Output the (X, Y) coordinate of the center of the cell containing the given text.  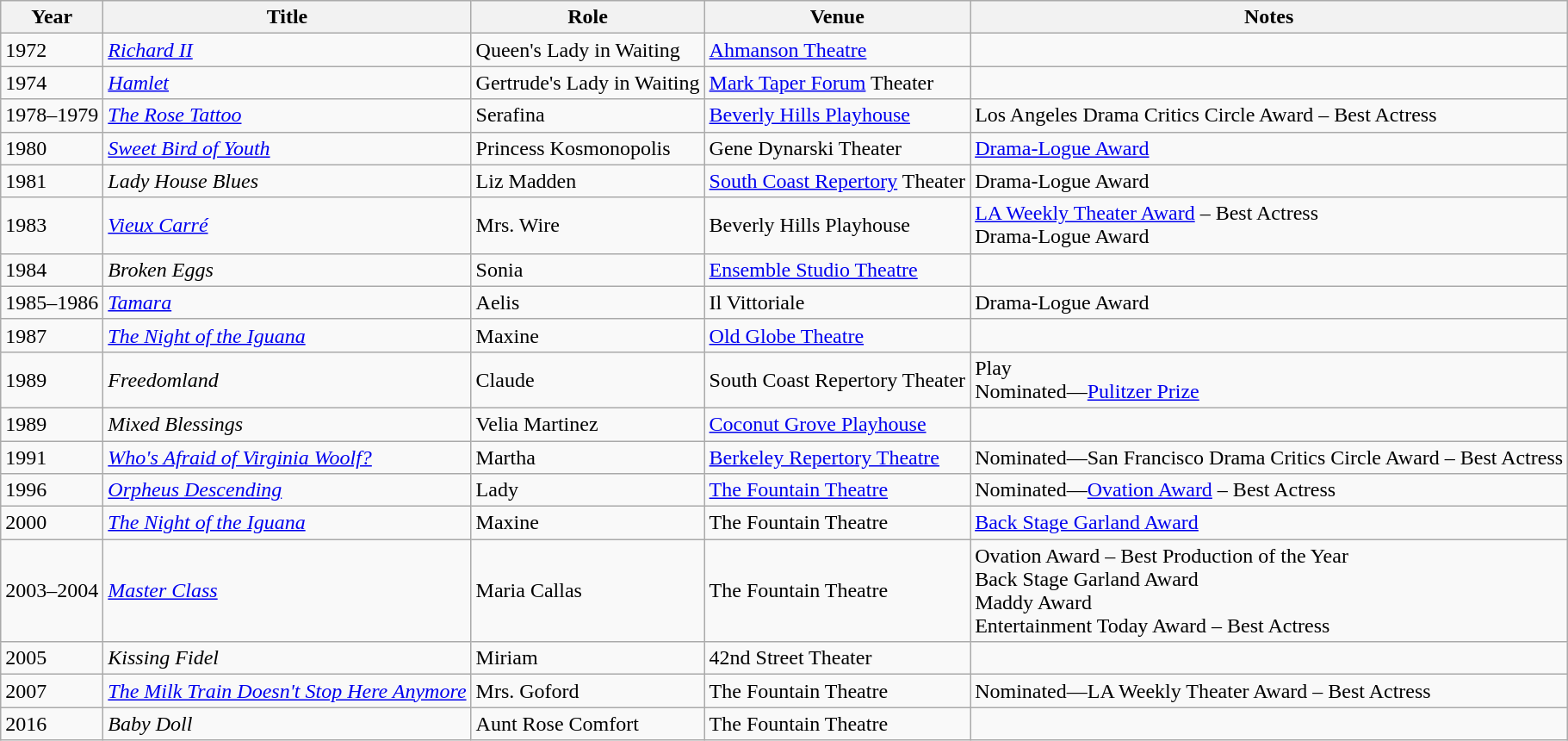
1972 (52, 50)
Martha (587, 458)
Serafina (587, 115)
Back Stage Garland Award (1269, 523)
1987 (52, 335)
Baby Doll (288, 724)
Lady (587, 490)
Broken Eggs (288, 270)
PlayNominated—Pulitzer Prize (1269, 379)
Il Vittoriale (837, 302)
2003–2004 (52, 591)
Sweet Bird of Youth (288, 148)
Tamara (288, 302)
1996 (52, 490)
Title (288, 17)
Queen's Lady in Waiting (587, 50)
Velia Martinez (587, 424)
Vieux Carré (288, 226)
1985–1986 (52, 302)
Nominated—LA Weekly Theater Award – Best Actress (1269, 691)
Venue (837, 17)
The Milk Train Doesn't Stop Here Anymore (288, 691)
2005 (52, 658)
Mrs. Goford (587, 691)
1991 (52, 458)
Notes (1269, 17)
Aelis (587, 302)
Berkeley Repertory Theatre (837, 458)
1974 (52, 83)
Kissing Fidel (288, 658)
42nd Street Theater (837, 658)
Richard II (288, 50)
2016 (52, 724)
2007 (52, 691)
Orpheus Descending (288, 490)
Ovation Award – Best Production of the YearBack Stage Garland AwardMaddy AwardEntertainment Today Award – Best Actress (1269, 591)
Mrs. Wire (587, 226)
1980 (52, 148)
Old Globe Theatre (837, 335)
Liz Madden (587, 181)
Miriam (587, 658)
Nominated—Ovation Award – Best Actress (1269, 490)
Hamlet (288, 83)
Princess Kosmonopolis (587, 148)
Master Class (288, 591)
Aunt Rose Comfort (587, 724)
Mixed Blessings (288, 424)
Year (52, 17)
1984 (52, 270)
Gene Dynarski Theater (837, 148)
Mark Taper Forum Theater (837, 83)
Sonia (587, 270)
Ahmanson Theatre (837, 50)
1983 (52, 226)
LA Weekly Theater Award – Best ActressDrama-Logue Award (1269, 226)
2000 (52, 523)
Claude (587, 379)
Los Angeles Drama Critics Circle Award – Best Actress (1269, 115)
Role (587, 17)
Maria Callas (587, 591)
1981 (52, 181)
Nominated—San Francisco Drama Critics Circle Award – Best Actress (1269, 458)
Who's Afraid of Virginia Woolf? (288, 458)
Gertrude's Lady in Waiting (587, 83)
Freedomland (288, 379)
Ensemble Studio Theatre (837, 270)
The Rose Tattoo (288, 115)
Lady House Blues (288, 181)
Coconut Grove Playhouse (837, 424)
1978–1979 (52, 115)
